Scan for the cell matching the given text and deliver its [X, Y] coordinate at center. 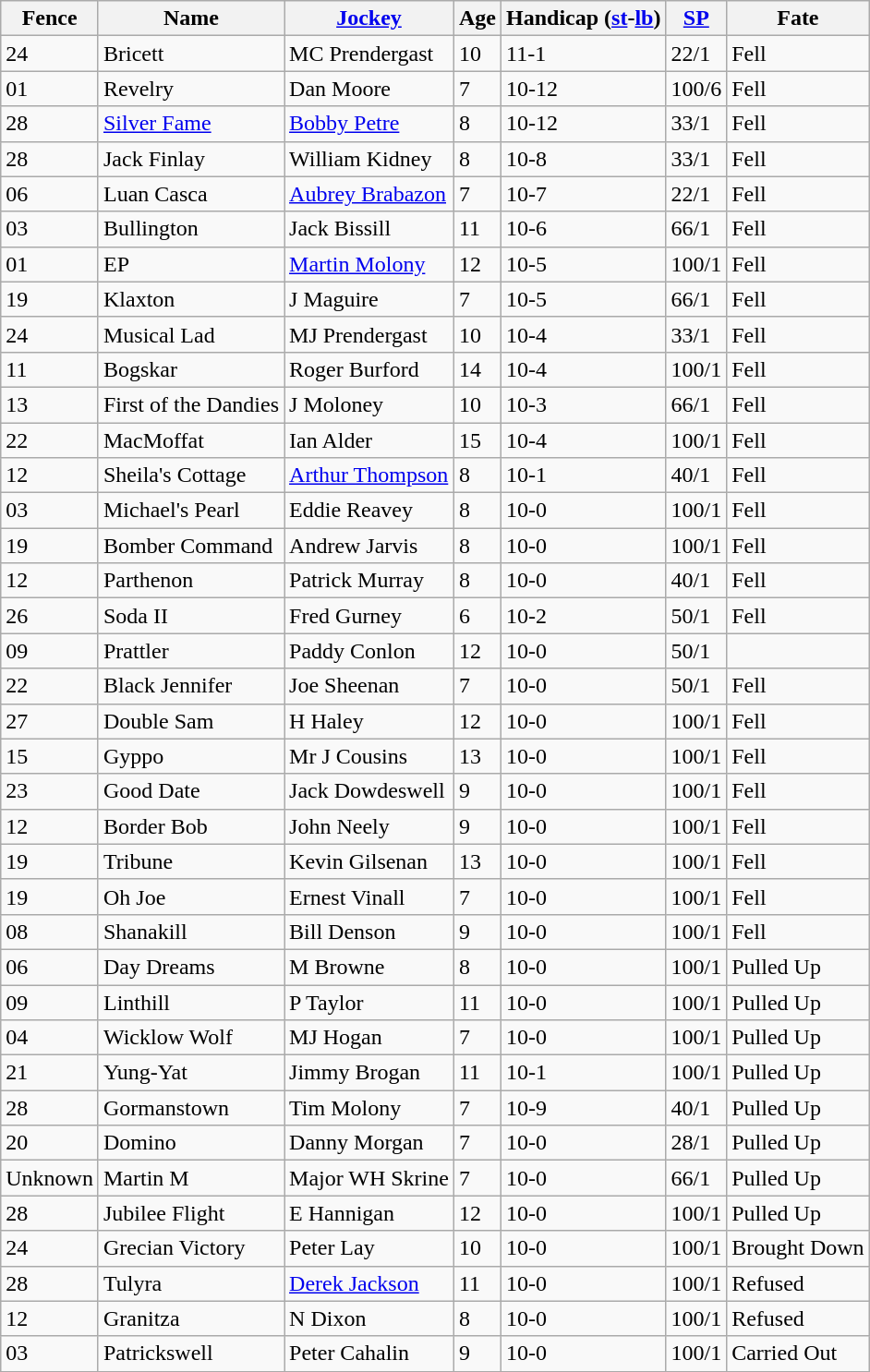
Arthur Thompson [369, 475]
Silver Fame [190, 124]
Grecian Victory [190, 1248]
Dan Moore [369, 89]
Gyppo [190, 756]
Bullington [190, 229]
Patrickswell [190, 1354]
Jack Finlay [190, 159]
6 [477, 616]
J Moloney [369, 404]
SP [696, 18]
Good Date [190, 791]
Jack Dowdeswell [369, 791]
Double Sam [190, 721]
Jockey [369, 18]
N Dixon [369, 1318]
Bricett [190, 54]
Brought Down [798, 1248]
27 [50, 721]
10-7 [584, 194]
Unknown [50, 1178]
Sheila's Cottage [190, 475]
Bobby Petre [369, 124]
Michael's Pearl [190, 511]
MC Prendergast [369, 54]
Fred Gurney [369, 616]
William Kidney [369, 159]
20 [50, 1143]
Peter Lay [369, 1248]
Bomber Command [190, 546]
14 [477, 369]
Handicap (st-lb) [584, 18]
23 [50, 791]
Bogskar [190, 369]
M Browne [369, 967]
Paddy Conlon [369, 651]
Eddie Reavey [369, 511]
Ian Alder [369, 440]
Day Dreams [190, 967]
Musical Lad [190, 334]
Joe Sheenan [369, 686]
Danny Morgan [369, 1143]
04 [50, 1038]
10-2 [584, 616]
Peter Cahalin [369, 1354]
Border Bob [190, 826]
John Neely [369, 826]
Age [477, 18]
10-6 [584, 229]
Fence [50, 18]
10-9 [584, 1108]
Derek Jackson [369, 1283]
Jack Bissill [369, 229]
Yung-Yat [190, 1073]
Prattler [190, 651]
Tribune [190, 861]
Ernest Vinall [369, 897]
Klaxton [190, 299]
Martin M [190, 1178]
MacMoffat [190, 440]
E Hannigan [369, 1213]
Revelry [190, 89]
Aubrey Brabazon [369, 194]
10-3 [584, 404]
MJ Prendergast [369, 334]
Jubilee Flight [190, 1213]
Patrick Murray [369, 581]
MJ Hogan [369, 1038]
26 [50, 616]
Mr J Cousins [369, 756]
Fate [798, 18]
J Maguire [369, 299]
28/1 [696, 1143]
Martin Molony [369, 264]
Granitza [190, 1318]
Tulyra [190, 1283]
Parthenon [190, 581]
Gormanstown [190, 1108]
21 [50, 1073]
P Taylor [369, 1002]
Carried Out [798, 1354]
Linthill [190, 1002]
10-8 [584, 159]
Black Jennifer [190, 686]
Jimmy Brogan [369, 1073]
100/6 [696, 89]
Luan Casca [190, 194]
Bill Denson [369, 932]
Domino [190, 1143]
Name [190, 18]
Wicklow Wolf [190, 1038]
Shanakill [190, 932]
Major WH Skrine [369, 1178]
11-1 [584, 54]
08 [50, 932]
Kevin Gilsenan [369, 861]
EP [190, 264]
Soda II [190, 616]
First of the Dandies [190, 404]
Tim Molony [369, 1108]
Roger Burford [369, 369]
Oh Joe [190, 897]
Andrew Jarvis [369, 546]
H Haley [369, 721]
